Capture the cell that displays the provided text and extract its [x, y] central coordinate. 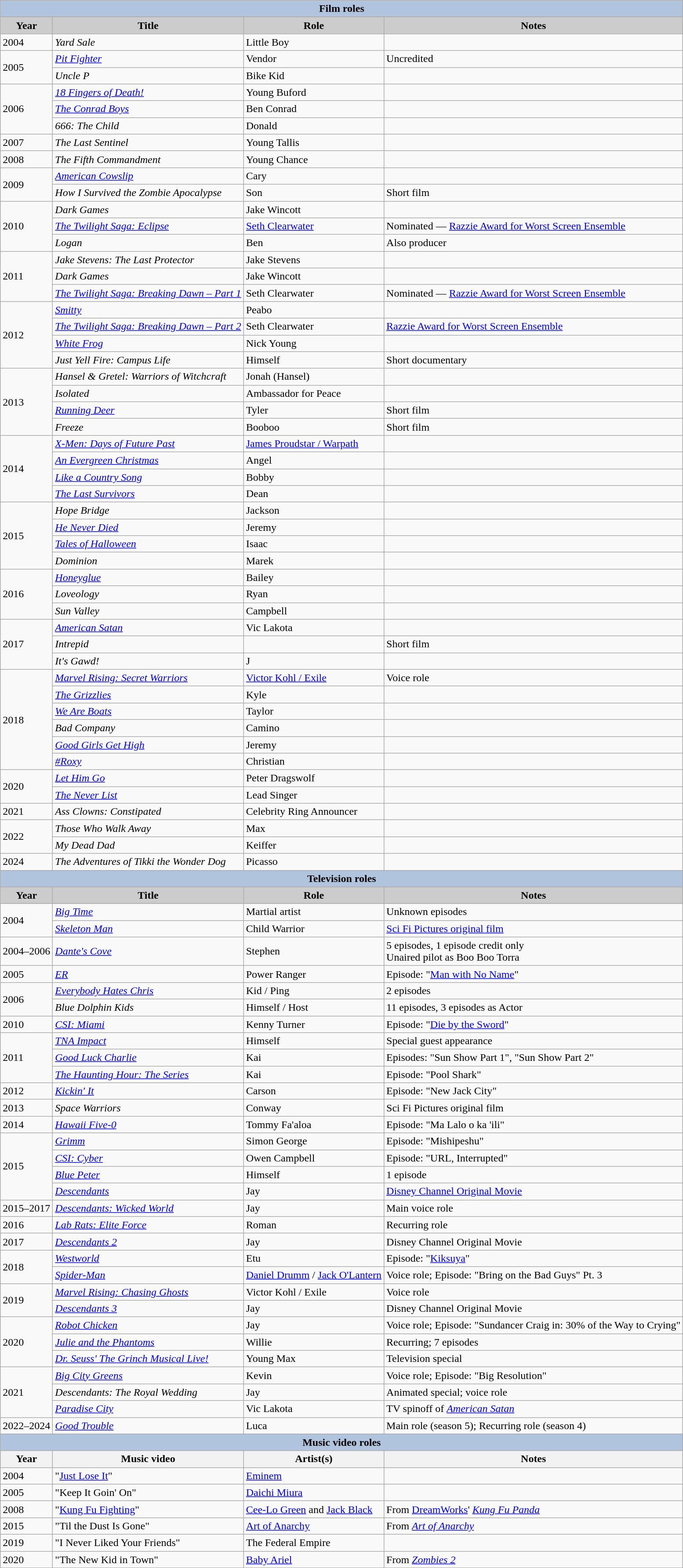
The Haunting Hour: The Series [148, 1074]
Hawaii Five-0 [148, 1125]
Child Warrior [314, 929]
The Last Survivors [148, 494]
Unknown episodes [534, 912]
Son [314, 192]
ER [148, 974]
Himself / Host [314, 1007]
We Are Boats [148, 711]
Razzie Award for Worst Screen Ensemble [534, 327]
From Art of Anarchy [534, 1526]
Daichi Miura [314, 1492]
Sun Valley [148, 611]
Good Trouble [148, 1426]
Smitty [148, 310]
Bike Kid [314, 76]
Taylor [314, 711]
Jonah (Hansel) [314, 377]
Camino [314, 728]
Uncle P [148, 76]
Tyler [314, 410]
Donald [314, 126]
Young Chance [314, 159]
Young Tallis [314, 142]
Kyle [314, 694]
"Just Lose It" [148, 1476]
11 episodes, 3 episodes as Actor [534, 1007]
TNA Impact [148, 1041]
An Evergreen Christmas [148, 460]
Skeleton Man [148, 929]
Uncredited [534, 59]
Descendants 3 [148, 1309]
Music video roles [342, 1442]
My Dead Dad [148, 845]
Martial artist [314, 912]
Hope Bridge [148, 511]
The Never List [148, 795]
"The New Kid in Town" [148, 1560]
Paradise City [148, 1409]
White Frog [148, 343]
Episodes: "Sun Show Part 1", "Sun Show Part 2" [534, 1058]
Episode: "Ma Lalo o ka 'ili" [534, 1125]
Also producer [534, 243]
Etu [314, 1258]
Tales of Halloween [148, 544]
Stephen [314, 951]
Angel [314, 460]
Voice role; Episode: "Sundancer Craig in: 30% of the Way to Crying" [534, 1325]
Marek [314, 561]
Peabo [314, 310]
Yard Sale [148, 42]
The Twilight Saga: Eclipse [148, 226]
Westworld [148, 1258]
18 Fingers of Death! [148, 92]
Lab Rats: Elite Force [148, 1225]
Descendants: The Royal Wedding [148, 1392]
Daniel Drumm / Jack O'Lantern [314, 1275]
2022 [26, 837]
2004–2006 [26, 951]
Ass Clowns: Constipated [148, 812]
2009 [26, 184]
Luca [314, 1426]
From Zombies 2 [534, 1560]
American Cowslip [148, 176]
Keiffer [314, 845]
Space Warriors [148, 1108]
Recurring; 7 episodes [534, 1342]
Those Who Walk Away [148, 828]
Artist(s) [314, 1459]
Short documentary [534, 360]
Robot Chicken [148, 1325]
Young Max [314, 1359]
Christian [314, 762]
The Twilight Saga: Breaking Dawn – Part 1 [148, 293]
2022–2024 [26, 1426]
Carson [314, 1091]
Episode: "Die by the Sword" [534, 1024]
Lead Singer [314, 795]
Just Yell Fire: Campus Life [148, 360]
It's Gawd! [148, 661]
James Proudstar / Warpath [314, 443]
CSI: Cyber [148, 1158]
How I Survived the Zombie Apocalypse [148, 192]
The Federal Empire [314, 1543]
Television roles [342, 878]
Good Luck Charlie [148, 1058]
The Twilight Saga: Breaking Dawn – Part 2 [148, 327]
J [314, 661]
Eminem [314, 1476]
The Adventures of Tikki the Wonder Dog [148, 862]
2 episodes [534, 991]
Loveology [148, 594]
Main role (season 5); Recurring role (season 4) [534, 1426]
The Last Sentinel [148, 142]
Running Deer [148, 410]
Good Girls Get High [148, 745]
"Kung Fu Fighting" [148, 1509]
Animated special; voice role [534, 1392]
Ben [314, 243]
Roman [314, 1225]
From DreamWorks' Kung Fu Panda [534, 1509]
Kickin' It [148, 1091]
Bobby [314, 477]
Baby Ariel [314, 1560]
Dante's Cove [148, 951]
Conway [314, 1108]
Ambassador for Peace [314, 393]
Television special [534, 1359]
Descendants: Wicked World [148, 1208]
Julie and the Phantoms [148, 1342]
Everybody Hates Chris [148, 991]
Descendants 2 [148, 1241]
Pit Fighter [148, 59]
Episode: "Mishipeshu" [534, 1141]
Episode: "New Jack City" [534, 1091]
Bailey [314, 577]
Voice role; Episode: "Big Resolution" [534, 1376]
Episode: "Pool Shark" [534, 1074]
Peter Dragswolf [314, 778]
Isolated [148, 393]
Celebrity Ring Announcer [314, 812]
Let Him Go [148, 778]
"I Never Liked Your Friends" [148, 1543]
Max [314, 828]
Voice role; Episode: "Bring on the Bad Guys" Pt. 3 [534, 1275]
Episode: "Kiksuya" [534, 1258]
The Fifth Commandment [148, 159]
Ben Conrad [314, 109]
Dominion [148, 561]
Isaac [314, 544]
Dean [314, 494]
Cary [314, 176]
666: The Child [148, 126]
Ryan [314, 594]
Young Buford [314, 92]
1 episode [534, 1175]
2024 [26, 862]
CSI: Miami [148, 1024]
2007 [26, 142]
Power Ranger [314, 974]
Tommy Fa'aloa [314, 1125]
Vendor [314, 59]
Marvel Rising: Chasing Ghosts [148, 1292]
The Conrad Boys [148, 109]
Hansel & Gretel: Warriors of Witchcraft [148, 377]
Marvel Rising: Secret Warriors [148, 678]
TV spinoff of American Satan [534, 1409]
Episode: "Man with No Name" [534, 974]
Simon George [314, 1141]
Jake Stevens: The Last Protector [148, 260]
Music video [148, 1459]
"Til the Dust Is Gone" [148, 1526]
Big City Greens [148, 1376]
Like a Country Song [148, 477]
Owen Campbell [314, 1158]
Bad Company [148, 728]
Picasso [314, 862]
Spider-Man [148, 1275]
Blue Dolphin Kids [148, 1007]
Nick Young [314, 343]
Campbell [314, 611]
Cee-Lo Green and Jack Black [314, 1509]
Episode: "URL, Interrupted" [534, 1158]
Main voice role [534, 1208]
He Never Died [148, 527]
Kevin [314, 1376]
2015–2017 [26, 1208]
Logan [148, 243]
American Satan [148, 628]
Blue Peter [148, 1175]
Willie [314, 1342]
X-Men: Days of Future Past [148, 443]
Big Time [148, 912]
The Grizzlies [148, 694]
Little Boy [314, 42]
Freeze [148, 427]
Recurring role [534, 1225]
Descendants [148, 1191]
Jake Stevens [314, 260]
Grimm [148, 1141]
Art of Anarchy [314, 1526]
#Roxy [148, 762]
"Keep It Goin' On" [148, 1492]
Film roles [342, 9]
Honeyglue [148, 577]
Booboo [314, 427]
Kenny Turner [314, 1024]
Special guest appearance [534, 1041]
Jackson [314, 511]
5 episodes, 1 episode credit onlyUnaired pilot as Boo Boo Torra [534, 951]
Dr. Seuss' The Grinch Musical Live! [148, 1359]
Intrepid [148, 644]
Kid / Ping [314, 991]
